Return (X, Y) of the center of cell containing provided text 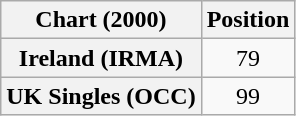
99 (248, 96)
Ireland (IRMA) (101, 58)
79 (248, 58)
Position (248, 20)
Chart (2000) (101, 20)
UK Singles (OCC) (101, 96)
